Find where the given text appears and provide that cell's center as (x, y) coordinate. 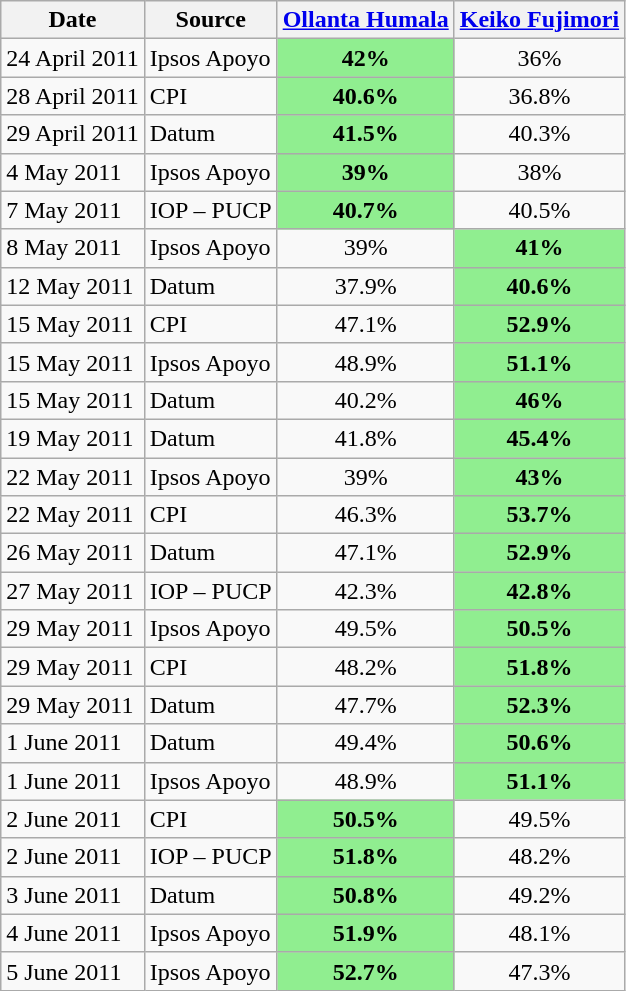
5 June 2011 (73, 971)
8 May 2011 (73, 248)
36% (539, 58)
46.3% (366, 515)
Source (210, 20)
50.8% (366, 895)
52.7% (366, 971)
46% (539, 400)
49.4% (366, 743)
12 May 2011 (73, 286)
42% (366, 58)
37.9% (366, 286)
50.6% (539, 743)
51.9% (366, 933)
36.8% (539, 96)
41.8% (366, 438)
27 May 2011 (73, 591)
42.3% (366, 591)
3 June 2011 (73, 895)
41.5% (366, 134)
19 May 2011 (73, 438)
41% (539, 248)
40.2% (366, 400)
38% (539, 172)
52.3% (539, 705)
49.2% (539, 895)
26 May 2011 (73, 553)
45.4% (539, 438)
48.1% (539, 933)
53.7% (539, 515)
40.7% (366, 210)
28 April 2011 (73, 96)
42.8% (539, 591)
40.3% (539, 134)
7 May 2011 (73, 210)
29 April 2011 (73, 134)
47.3% (539, 971)
47.7% (366, 705)
Date (73, 20)
4 May 2011 (73, 172)
4 June 2011 (73, 933)
24 April 2011 (73, 58)
40.5% (539, 210)
43% (539, 477)
Keiko Fujimori (539, 20)
Ollanta Humala (366, 20)
